For the text-containing cell, return its midpoint in [x, y] coordinate format. 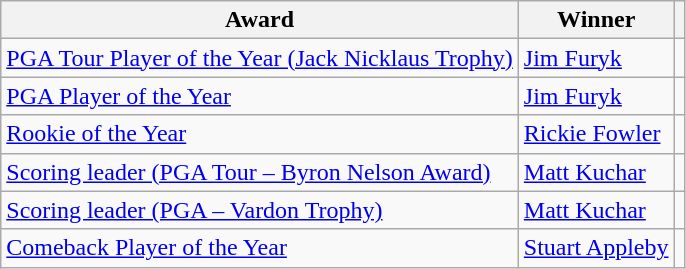
PGA Tour Player of the Year (Jack Nicklaus Trophy) [260, 58]
Rickie Fowler [596, 134]
PGA Player of the Year [260, 96]
Award [260, 20]
Rookie of the Year [260, 134]
Scoring leader (PGA Tour – Byron Nelson Award) [260, 172]
Winner [596, 20]
Stuart Appleby [596, 248]
Scoring leader (PGA – Vardon Trophy) [260, 210]
Comeback Player of the Year [260, 248]
